Find where the given text appears and provide that cell's center as (X, Y) coordinate. 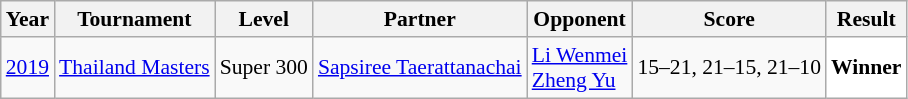
Year (28, 19)
Opponent (580, 19)
Tournament (134, 19)
Partner (420, 19)
Score (729, 19)
Winner (866, 68)
Level (264, 19)
Li Wenmei Zheng Yu (580, 68)
2019 (28, 68)
Thailand Masters (134, 68)
Super 300 (264, 68)
Result (866, 19)
15–21, 21–15, 21–10 (729, 68)
Sapsiree Taerattanachai (420, 68)
